Identify which cell holds the provided text, then report its [x, y] central coordinate. 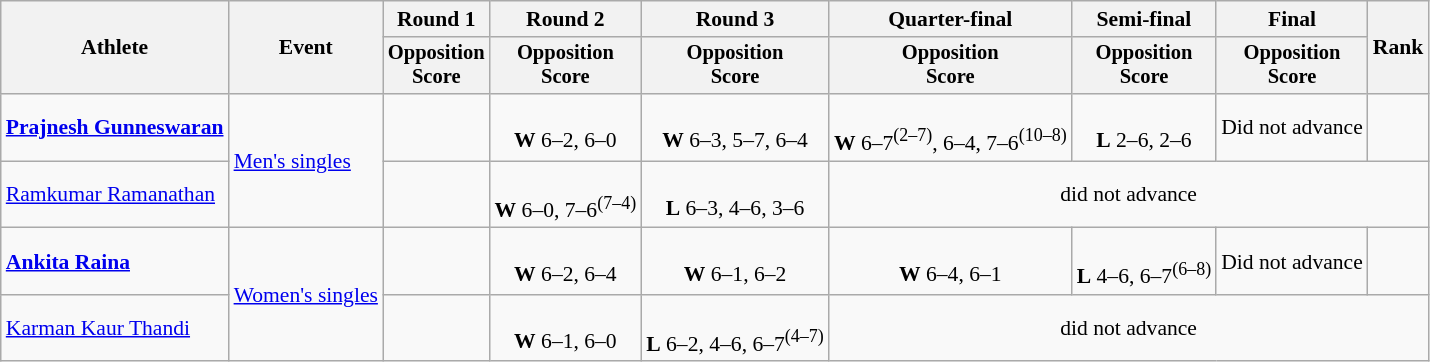
Rank [1398, 48]
W 6–7(2–7), 6–4, 7–6(10–8) [950, 128]
Athlete [115, 48]
Event [306, 48]
Round 2 [566, 19]
L 6–2, 4–6, 6–7(4–7) [735, 328]
Women's singles [306, 295]
Round 1 [436, 19]
W 6–2, 6–0 [566, 128]
Prajnesh Gunneswaran [115, 128]
L 6–3, 4–6, 3–6 [735, 194]
Round 3 [735, 19]
Semi-final [1144, 19]
W 6–1, 6–0 [566, 328]
L 2–6, 2–6 [1144, 128]
Men's singles [306, 161]
W 6–0, 7–6(7–4) [566, 194]
L 4–6, 6–7(6–8) [1144, 262]
Final [1292, 19]
W 6–2, 6–4 [566, 262]
W 6–1, 6–2 [735, 262]
Quarter-final [950, 19]
Ramkumar Ramanathan [115, 194]
Ankita Raina [115, 262]
Karman Kaur Thandi [115, 328]
W 6–4, 6–1 [950, 262]
W 6–3, 5–7, 6–4 [735, 128]
